Find where the given text appears and provide that cell's center as (x, y) coordinate. 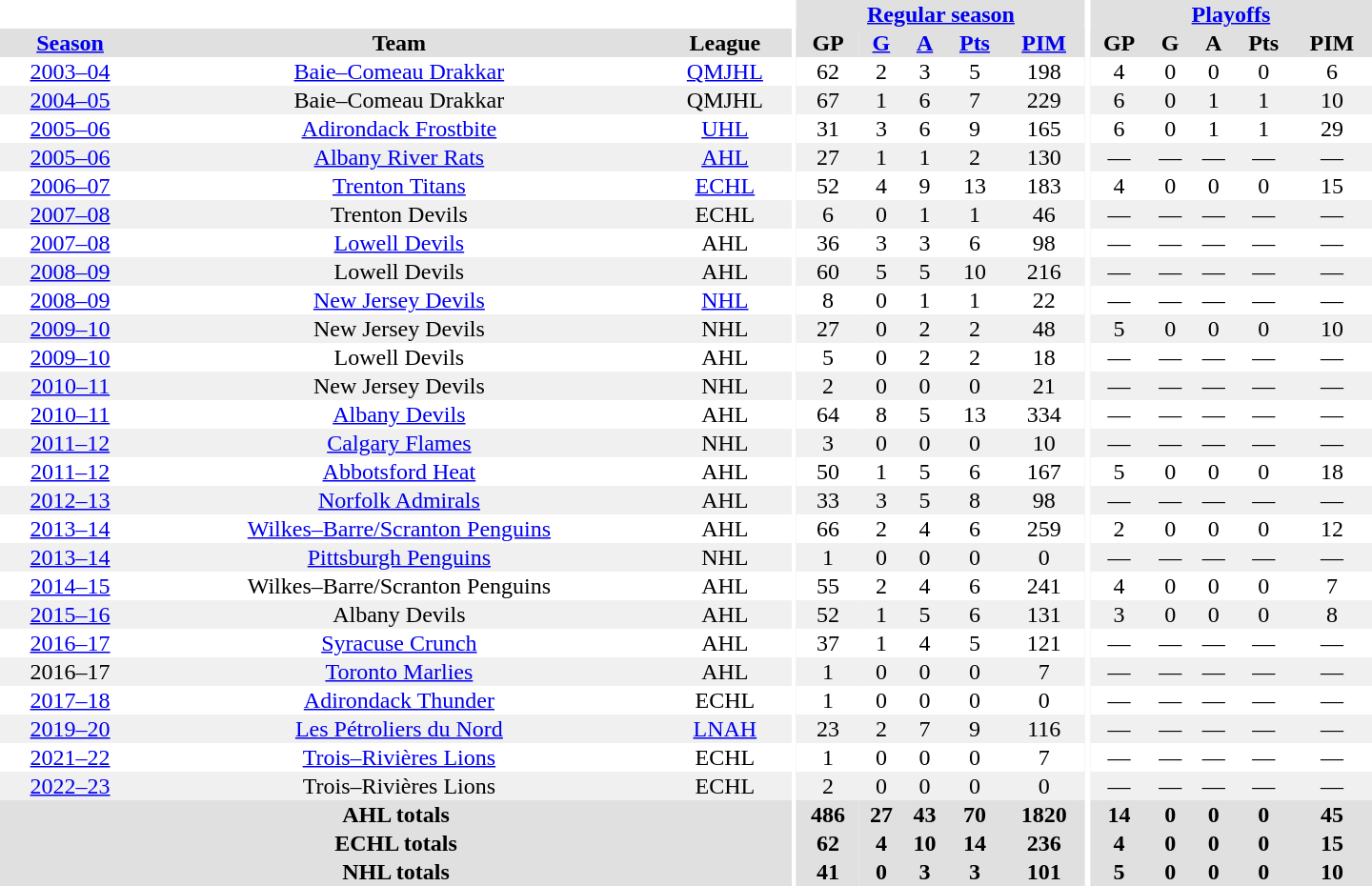
Pittsburgh Penguins (398, 557)
45 (1332, 815)
2021–22 (71, 757)
70 (974, 815)
33 (828, 500)
22 (1044, 300)
60 (828, 272)
Playoffs (1231, 14)
2006–07 (71, 186)
167 (1044, 472)
55 (828, 586)
2003–04 (71, 71)
48 (1044, 329)
UHL (725, 129)
Adirondack Thunder (398, 700)
LNAH (725, 729)
64 (828, 414)
334 (1044, 414)
2012–13 (71, 500)
29 (1332, 129)
46 (1044, 214)
66 (828, 529)
2014–15 (71, 586)
Trenton Titans (398, 186)
Trenton Devils (398, 214)
Albany River Rats (398, 157)
AHL totals (396, 815)
2019–20 (71, 729)
50 (828, 472)
121 (1044, 643)
236 (1044, 843)
Toronto Marlies (398, 672)
League (725, 43)
2017–18 (71, 700)
ECHL totals (396, 843)
37 (828, 643)
Adirondack Frostbite (398, 129)
183 (1044, 186)
486 (828, 815)
101 (1044, 872)
Syracuse Crunch (398, 643)
12 (1332, 529)
116 (1044, 729)
Abbotsford Heat (398, 472)
130 (1044, 157)
21 (1044, 386)
67 (828, 100)
259 (1044, 529)
43 (925, 815)
Calgary Flames (398, 443)
Team (398, 43)
Regular season (941, 14)
31 (828, 129)
2015–16 (71, 614)
131 (1044, 614)
Season (71, 43)
198 (1044, 71)
241 (1044, 586)
Norfolk Admirals (398, 500)
216 (1044, 272)
2004–05 (71, 100)
229 (1044, 100)
NHL totals (396, 872)
1820 (1044, 815)
Les Pétroliers du Nord (398, 729)
165 (1044, 129)
23 (828, 729)
41 (828, 872)
36 (828, 243)
2022–23 (71, 786)
